Find where the given text appears and provide that cell's center as [X, Y] coordinate. 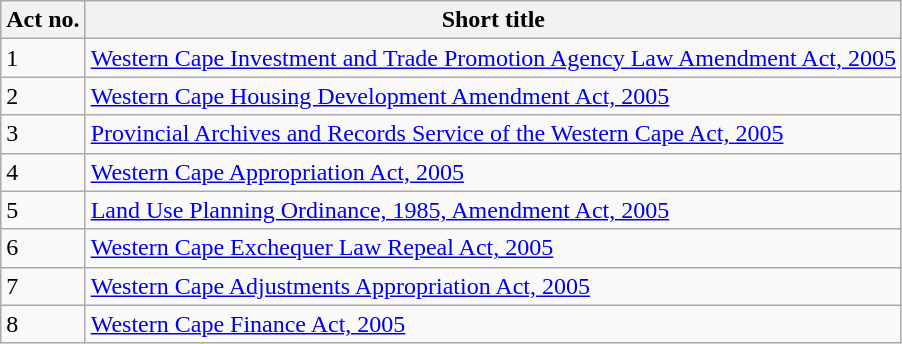
Land Use Planning Ordinance, 1985, Amendment Act, 2005 [493, 210]
Short title [493, 20]
Western Cape Investment and Trade Promotion Agency Law Amendment Act, 2005 [493, 58]
Act no. [43, 20]
Western Cape Exchequer Law Repeal Act, 2005 [493, 248]
Western Cape Appropriation Act, 2005 [493, 172]
3 [43, 134]
7 [43, 286]
8 [43, 324]
Provincial Archives and Records Service of the Western Cape Act, 2005 [493, 134]
4 [43, 172]
6 [43, 248]
5 [43, 210]
Western Cape Finance Act, 2005 [493, 324]
Western Cape Housing Development Amendment Act, 2005 [493, 96]
2 [43, 96]
Western Cape Adjustments Appropriation Act, 2005 [493, 286]
1 [43, 58]
